Return (X, Y) of the center of cell containing provided text 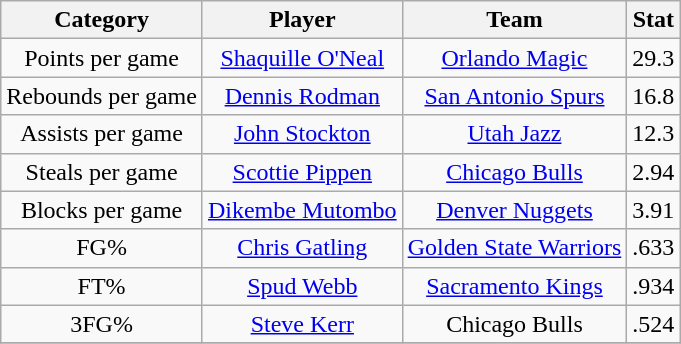
Player (302, 20)
Assists per game (102, 134)
.633 (654, 248)
Category (102, 20)
Dikembe Mutombo (302, 210)
Scottie Pippen (302, 172)
Shaquille O'Neal (302, 58)
3FG% (102, 324)
12.3 (654, 134)
Orlando Magic (514, 58)
.934 (654, 286)
Denver Nuggets (514, 210)
Stat (654, 20)
2.94 (654, 172)
San Antonio Spurs (514, 96)
Team (514, 20)
Points per game (102, 58)
Golden State Warriors (514, 248)
16.8 (654, 96)
.524 (654, 324)
Utah Jazz (514, 134)
3.91 (654, 210)
Blocks per game (102, 210)
FG% (102, 248)
Steals per game (102, 172)
John Stockton (302, 134)
Dennis Rodman (302, 96)
Spud Webb (302, 286)
Sacramento Kings (514, 286)
29.3 (654, 58)
Steve Kerr (302, 324)
Chris Gatling (302, 248)
FT% (102, 286)
Rebounds per game (102, 96)
